From the cell containing the given text, extract its center point as [X, Y] coordinate. 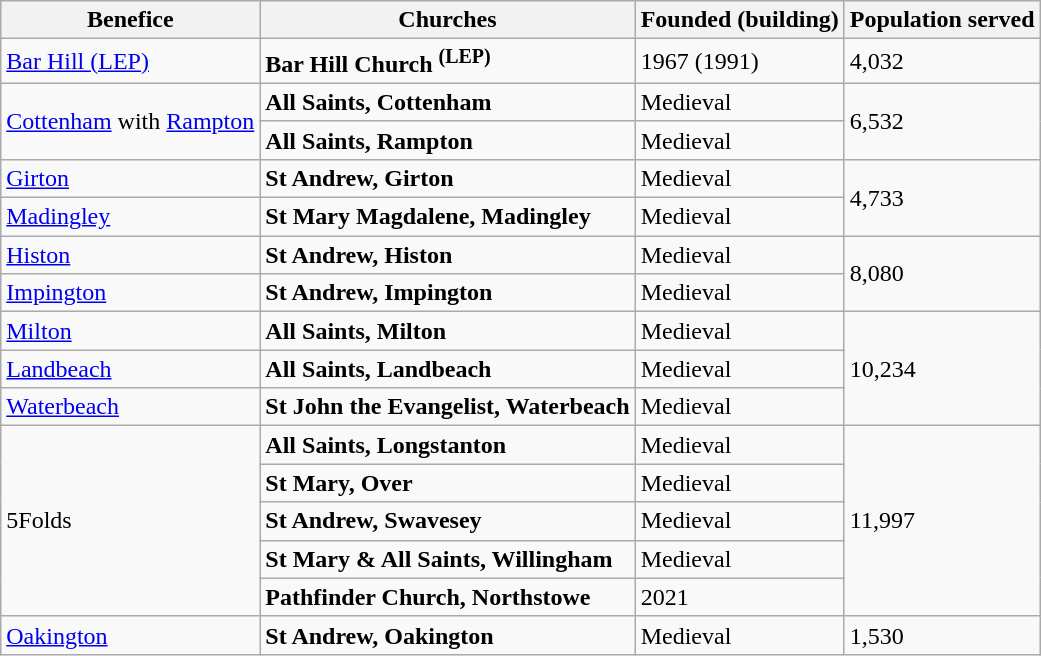
St Andrew, Histon [448, 255]
Churches [448, 20]
Madingley [130, 217]
St John the Evangelist, Waterbeach [448, 407]
8,080 [942, 274]
St Mary & All Saints, Willingham [448, 559]
Impington [130, 293]
Milton [130, 331]
10,234 [942, 369]
4,032 [942, 62]
All Saints, Rampton [448, 140]
Waterbeach [130, 407]
Girton [130, 178]
Pathfinder Church, Northstowe [448, 597]
1967 (1991) [740, 62]
St Mary Magdalene, Madingley [448, 217]
1,530 [942, 635]
St Andrew, Oakington [448, 635]
5Folds [130, 521]
Founded (building) [740, 20]
Bar Hill (LEP) [130, 62]
St Andrew, Swavesey [448, 521]
4,733 [942, 197]
All Saints, Milton [448, 331]
Landbeach [130, 369]
Bar Hill Church (LEP) [448, 62]
All Saints, Cottenham [448, 102]
All Saints, Landbeach [448, 369]
St Andrew, Impington [448, 293]
All Saints, Longstanton [448, 445]
Oakington [130, 635]
Population served [942, 20]
11,997 [942, 521]
2021 [740, 597]
Benefice [130, 20]
Histon [130, 255]
St Andrew, Girton [448, 178]
St Mary, Over [448, 483]
Cottenham with Rampton [130, 121]
6,532 [942, 121]
